Return the (x, y) coordinate for the center point of the cell that contains the specified text.  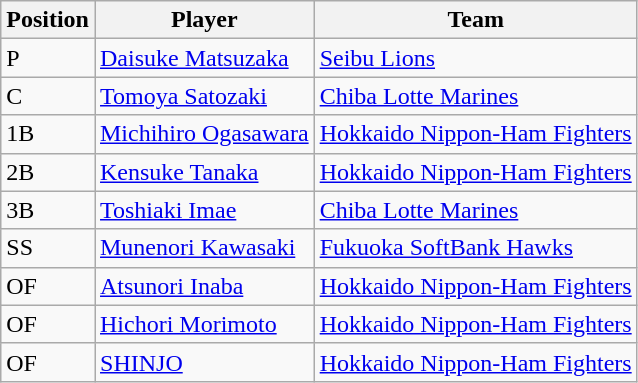
Munenori Kawasaki (204, 248)
Seibu Lions (476, 58)
Atsunori Inaba (204, 286)
3B (48, 210)
Tomoya Satozaki (204, 96)
Daisuke Matsuzaka (204, 58)
SHINJO (204, 362)
Hichori Morimoto (204, 324)
1B (48, 134)
SS (48, 248)
Toshiaki Imae (204, 210)
Kensuke Tanaka (204, 172)
Michihiro Ogasawara (204, 134)
Fukuoka SoftBank Hawks (476, 248)
C (48, 96)
Position (48, 20)
2B (48, 172)
P (48, 58)
Player (204, 20)
Team (476, 20)
